Scan for the cell matching the given text and deliver its (X, Y) coordinate at center. 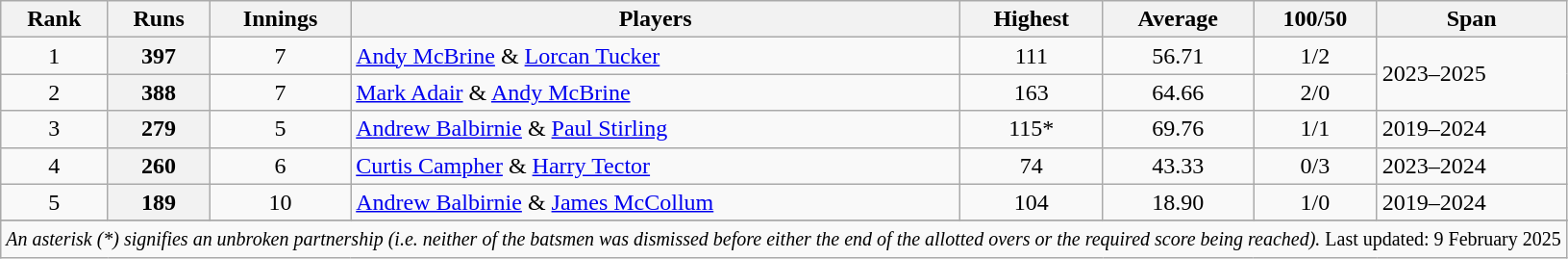
163 (1032, 92)
43.33 (1178, 166)
Andrew Balbirnie & James McCollum (656, 202)
Players (656, 19)
6 (280, 166)
Curtis Campher & Harry Tector (656, 166)
Span (1471, 19)
388 (160, 92)
2 (54, 92)
2023–2025 (1471, 74)
74 (1032, 166)
1/1 (1315, 129)
18.90 (1178, 202)
1 (54, 56)
260 (160, 166)
1/2 (1315, 56)
Andrew Balbirnie & Paul Stirling (656, 129)
Andy McBrine & Lorcan Tucker (656, 56)
104 (1032, 202)
Rank (54, 19)
189 (160, 202)
2023–2024 (1471, 166)
Mark Adair & Andy McBrine (656, 92)
10 (280, 202)
Runs (160, 19)
64.66 (1178, 92)
Highest (1032, 19)
397 (160, 56)
1/0 (1315, 202)
279 (160, 129)
0/3 (1315, 166)
111 (1032, 56)
Innings (280, 19)
4 (54, 166)
2/0 (1315, 92)
115* (1032, 129)
Average (1178, 19)
56.71 (1178, 56)
69.76 (1178, 129)
3 (54, 129)
100/50 (1315, 19)
